Detect which cell encompasses the target text, then output its [x, y] center coordinate. 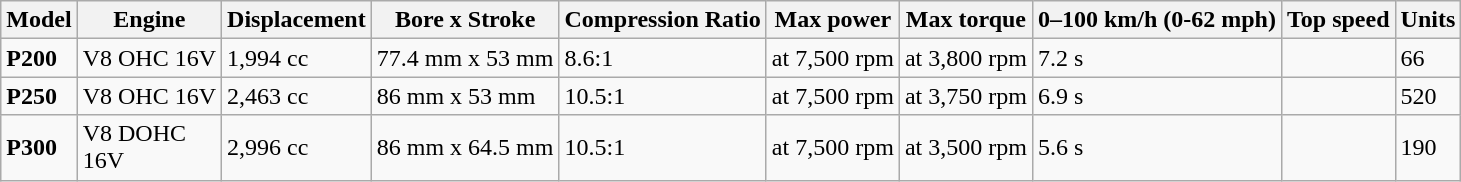
V8 DOHC16V [149, 148]
P200 [39, 58]
66 [1428, 58]
86 mm x 64.5 mm [465, 148]
2,463 cc [297, 96]
86 mm x 53 mm [465, 96]
520 [1428, 96]
0–100 km/h (0-62 mph) [1156, 20]
6.9 s [1156, 96]
7.2 s [1156, 58]
190 [1428, 148]
Displacement [297, 20]
Max torque [966, 20]
at 3,800 rpm [966, 58]
1,994 cc [297, 58]
at 3,500 rpm [966, 148]
77.4 mm x 53 mm [465, 58]
2,996 cc [297, 148]
5.6 s [1156, 148]
Model [39, 20]
Max power [832, 20]
Units [1428, 20]
at 3,750 rpm [966, 96]
8.6:1 [662, 58]
Top speed [1338, 20]
Compression Ratio [662, 20]
Bore x Stroke [465, 20]
Engine [149, 20]
P250 [39, 96]
P300 [39, 148]
